Extract the (x, y) coordinate from the center of the cell holding the provided text.  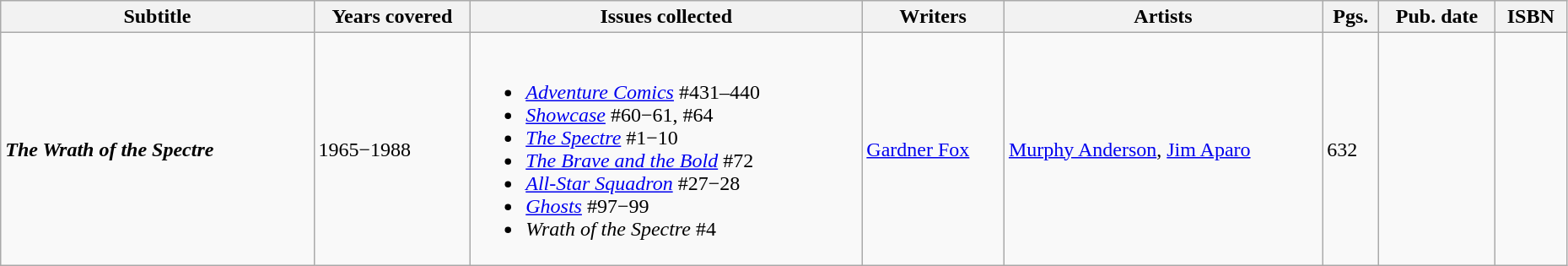
Years covered (392, 17)
Artists (1162, 17)
Issues collected (666, 17)
Pgs. (1351, 17)
ISBN (1530, 17)
1965−1988 (392, 149)
Writers (933, 17)
The Wrath of the Spectre (157, 149)
Pub. date (1437, 17)
632 (1351, 149)
Murphy Anderson, Jim Aparo (1162, 149)
Adventure Comics #431–440Showcase #60−61, #64The Spectre #1−10The Brave and the Bold #72All-Star Squadron #27−28Ghosts #97−99Wrath of the Spectre #4 (666, 149)
Gardner Fox (933, 149)
Subtitle (157, 17)
